Detect which cell encompasses the target text, then output its [x, y] center coordinate. 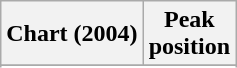
Peakposition [189, 34]
Chart (2004) [72, 34]
